Return the (x, y) coordinate for the center point of the cell that contains the specified text.  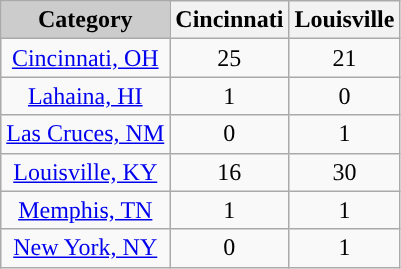
Las Cruces, NM (86, 134)
Category (86, 20)
Memphis, TN (86, 210)
Lahaina, HI (86, 96)
16 (230, 172)
21 (344, 58)
Louisville (344, 20)
New York, NY (86, 248)
Cincinnati (230, 20)
Louisville, KY (86, 172)
25 (230, 58)
Cincinnati, OH (86, 58)
30 (344, 172)
